Scan for the cell matching the given text and deliver its [X, Y] coordinate at center. 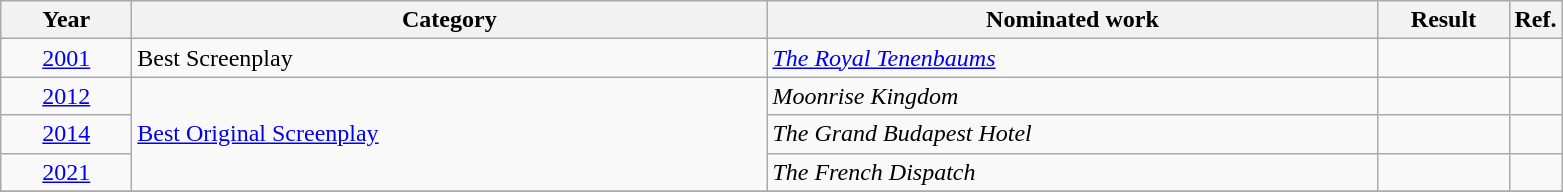
Moonrise Kingdom [1072, 96]
Best Original Screenplay [450, 134]
Year [66, 20]
2014 [66, 134]
2021 [66, 172]
2001 [66, 58]
Result [1444, 20]
The French Dispatch [1072, 172]
Nominated work [1072, 20]
2012 [66, 96]
The Royal Tenenbaums [1072, 58]
Ref. [1536, 20]
The Grand Budapest Hotel [1072, 134]
Category [450, 20]
Best Screenplay [450, 58]
